Search for the cell housing the specified text and yield its [X, Y] center coordinate. 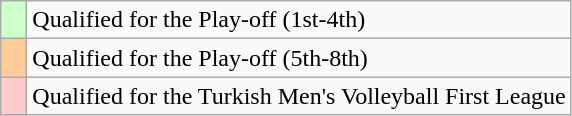
Qualified for the Play-off (1st-4th) [299, 20]
Qualified for the Turkish Men's Volleyball First League [299, 96]
Qualified for the Play-off (5th-8th) [299, 58]
